For the text-containing cell, return its midpoint in [x, y] coordinate format. 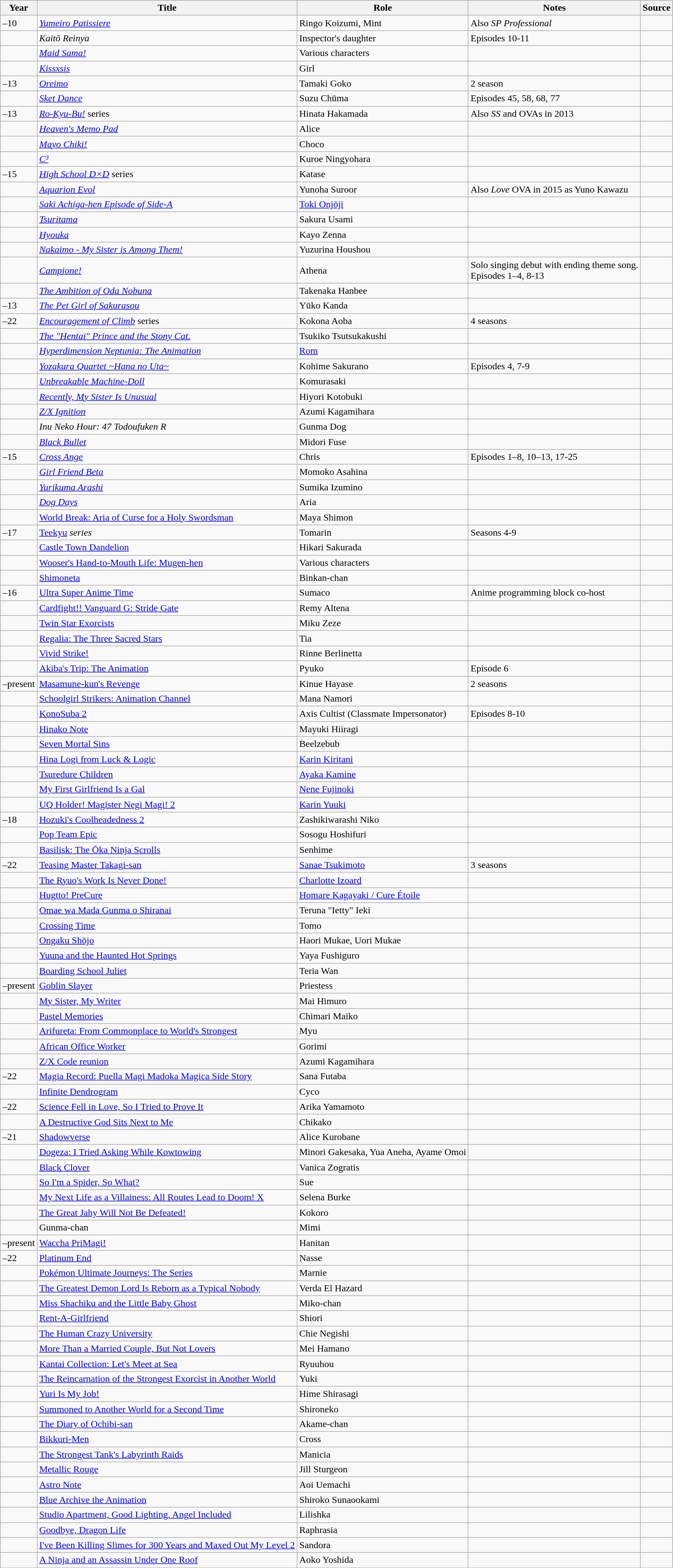
Castle Town Dandelion [167, 548]
Also SP Professional [555, 23]
Mai Himuro [383, 1001]
Hina Logi from Luck & Logic [167, 759]
Seasons 4-9 [555, 532]
Chris [383, 457]
Yūko Kanda [383, 306]
Hozuki's Coolheadedness 2 [167, 820]
Episode 6 [555, 668]
Regalia: The Three Sacred Stars [167, 638]
Lilishka [383, 1515]
2 seasons [555, 683]
Twin Star Exorcists [167, 623]
Dog Days [167, 502]
KonoSuba 2 [167, 714]
Axis Cultist (Classmate Impersonator) [383, 714]
Shadowverse [167, 1137]
Notes [555, 8]
Boarding School Juliet [167, 971]
Chikako [383, 1122]
Yaya Fushiguro [383, 956]
Kaitō Reinya [167, 38]
3 seasons [555, 865]
Episodes 1–8, 10–13, 17-25 [555, 457]
Rent-A-Girlfriend [167, 1318]
Girl Friend Beta [167, 472]
Science Fell in Love, So I Tried to Prove It [167, 1107]
Tomo [383, 926]
Pyuko [383, 668]
Nakaimo - My Sister is Among Them! [167, 250]
Yuzurina Houshou [383, 250]
The "Hentai" Prince and the Stony Cat. [167, 336]
Haori Mukae, Uori Mukae [383, 941]
Pop Team Epic [167, 835]
UQ Holder! Magister Negi Magi! 2 [167, 804]
Hikari Sakurada [383, 548]
Midori Fuse [383, 442]
Arika Yamamoto [383, 1107]
Alice [383, 129]
Katase [383, 174]
Aoi Uemachi [383, 1485]
Sandora [383, 1545]
Remy Altena [383, 608]
Jill Sturgeon [383, 1470]
Z/X Code reunion [167, 1061]
–17 [19, 532]
Unbreakable Machine-Doll [167, 381]
–10 [19, 23]
Hugtto! PreCure [167, 895]
Hinata Hakamada [383, 114]
Infinite Dendrogram [167, 1092]
Schoolgirl Strikers: Animation Channel [167, 699]
A Destructive God Sits Next to Me [167, 1122]
My First Girlfriend Is a Gal [167, 789]
Shiroko Sunaookami [383, 1500]
Solo singing debut with ending theme song. Episodes 1–4, 8-13 [555, 270]
So I'm a Spider, So What? [167, 1182]
Mei Hamano [383, 1348]
Toki Onjōji [383, 204]
Miku Zeze [383, 623]
Cross Ange [167, 457]
Senhime [383, 850]
World Break: Aria of Curse for a Holy Swordsman [167, 517]
Priestess [383, 986]
Gorimi [383, 1046]
Platinum End [167, 1258]
Teasing Master Takagi-san [167, 865]
Sakura Usami [383, 220]
Ro-Kyu-Bu! series [167, 114]
The Pet Girl of Sakurasou [167, 306]
Choco [383, 144]
Akiba's Trip: The Animation [167, 668]
Pokémon Ultimate Journeys: The Series [167, 1273]
Minori Gakesaka, Yua Aneha, Ayame Omoi [383, 1152]
Tamaki Goko [383, 83]
Saki Achiga-hen Episode of Side-A [167, 204]
Black Bullet [167, 442]
Yuri Is My Job! [167, 1394]
Hyperdimension Neptunia: The Animation [167, 351]
Tsuritama [167, 220]
Title [167, 8]
Tsuredure Children [167, 774]
Studio Apartment, Good Lighting, Angel Included [167, 1515]
Verda El Hazard [383, 1288]
Metallic Rouge [167, 1470]
Goodbye, Dragon Life [167, 1530]
Kokona Aoba [383, 321]
Astro Note [167, 1485]
Teria Wan [383, 971]
Kinue Hayase [383, 683]
Yuuna and the Haunted Hot Springs [167, 956]
My Next Life as a Villainess: All Routes Lead to Doom! X [167, 1198]
Waccha PriMagi! [167, 1243]
Miss Shachiku and the Little Baby Ghost [167, 1303]
Charlotte Izoard [383, 880]
Sumaco [383, 593]
Inu Neko Hour: 47 Todoufuken R [167, 426]
The Great Jahy Will Not Be Defeated! [167, 1213]
Masamune-kun's Revenge [167, 683]
Nasse [383, 1258]
Girl [383, 68]
Yumeiro Patissiere [167, 23]
Kayo Zenna [383, 235]
Yurikuma Arashi [167, 487]
I've Been Killing Slimes for 300 Years and Maxed Out My Level 2 [167, 1545]
Kokoro [383, 1213]
Kohime Sakurano [383, 366]
Role [383, 8]
Takenaka Hanbee [383, 291]
Maya Shimon [383, 517]
Chie Negishi [383, 1333]
Aquarion Evol [167, 189]
Ryuuhou [383, 1364]
Maid Sama! [167, 53]
Mimi [383, 1228]
Episodes 8-10 [555, 714]
2 season [555, 83]
Also SS and OVAs in 2013 [555, 114]
Encouragement of Climb series [167, 321]
Myu [383, 1031]
The Reincarnation of the Strongest Exorcist in Another World [167, 1379]
Vivid Strike! [167, 653]
Hime Shirasagi [383, 1394]
Anime programming block co-host [555, 593]
Rinne Berlinetta [383, 653]
Vanica Zogratis [383, 1167]
Manicia [383, 1454]
The Diary of Ochibi-san [167, 1424]
Source [656, 8]
Binkan-chan [383, 578]
Yunoha Suroor [383, 189]
Tia [383, 638]
Aoko Yoshida [383, 1560]
Cardfight!! Vanguard G: Stride Gate [167, 608]
Yozakura Quartet ~Hana no Uta~ [167, 366]
Suzu Chūma [383, 98]
Mayo Chiki! [167, 144]
Momoko Asahina [383, 472]
Blue Archive the Animation [167, 1500]
C³ [167, 159]
Arifureta: From Commonplace to World's Strongest [167, 1031]
Sana Futaba [383, 1076]
Gunma Dog [383, 426]
Hinako Note [167, 729]
Karin Yuuki [383, 804]
Bikkuri-Men [167, 1439]
The Ambition of Oda Nobuna [167, 291]
Omae wa Mada Gunma o Shiranai [167, 910]
4 seasons [555, 321]
Hyouka [167, 235]
Episodes 45, 58, 68, 77 [555, 98]
Sosogu Hoshifuri [383, 835]
Shiori [383, 1318]
Nene Fujinoki [383, 789]
High School D×D series [167, 174]
–21 [19, 1137]
Sanae Tsukimoto [383, 865]
Kissxsis [167, 68]
Ultra Super Anime Time [167, 593]
Karin Kiritani [383, 759]
The Strongest Tank's Labyrinth Raids [167, 1454]
The Greatest Demon Lord Is Reborn as a Typical Nobody [167, 1288]
Akame-chan [383, 1424]
Ongaku Shōjo [167, 941]
Episodes 10-11 [555, 38]
Also Love OVA in 2015 as Yuno Kawazu [555, 189]
Cyco [383, 1092]
Seven Mortal Sins [167, 744]
Tomarin [383, 532]
Dogeza: I Tried Asking While Kowtowing [167, 1152]
Wooser's Hand-to-Mouth Life: Mugen-hen [167, 563]
Ayaka Kamine [383, 774]
Campione! [167, 270]
Teekyu series [167, 532]
My Sister, My Writer [167, 1001]
Year [19, 8]
Yuki [383, 1379]
Mayuki Hiiragi [383, 729]
Episodes 4, 7-9 [555, 366]
Recently, My Sister Is Unusual [167, 396]
–16 [19, 593]
African Office Worker [167, 1046]
Cross [383, 1439]
Chimari Maiko [383, 1016]
The Ryuo's Work Is Never Done! [167, 880]
A Ninja and an Assassin Under One Roof [167, 1560]
Black Clover [167, 1167]
Summoned to Another World for a Second Time [167, 1409]
Teruna "Ietty" Ieki [383, 910]
Shimoneta [167, 578]
Marnie [383, 1273]
Selena Burke [383, 1198]
Crossing Time [167, 926]
Heaven's Memo Pad [167, 129]
Magia Record: Puella Magi Madoka Magica Side Story [167, 1076]
Homare Kagayaki / Cure Étoile [383, 895]
Alice Kurobane [383, 1137]
Gunma-chan [167, 1228]
Miko-chan [383, 1303]
Sket Dance [167, 98]
Rom [383, 351]
Zashikiwarashi Niko [383, 820]
Beelzebub [383, 744]
Oreimo [167, 83]
The Human Crazy University [167, 1333]
Mana Namori [383, 699]
Aria [383, 502]
–18 [19, 820]
Sue [383, 1182]
Pastel Memories [167, 1016]
Ringo Koizumi, Mint [383, 23]
Hanitan [383, 1243]
Kuroe Ningyohara [383, 159]
Kantai Collection: Let's Meet at Sea [167, 1364]
Komurasaki [383, 381]
Goblin Slayer [167, 986]
Hiyori Kotobuki [383, 396]
Shironeko [383, 1409]
Raphrasia [383, 1530]
Sumika Izumino [383, 487]
Tsukiko Tsutsukakushi [383, 336]
Z/X Ignition [167, 411]
Inspector's daughter [383, 38]
Athena [383, 270]
More Than a Married Couple, But Not Lovers [167, 1348]
Basilisk: The Ōka Ninja Scrolls [167, 850]
